Capture the cell that displays the provided text and extract its (X, Y) central coordinate. 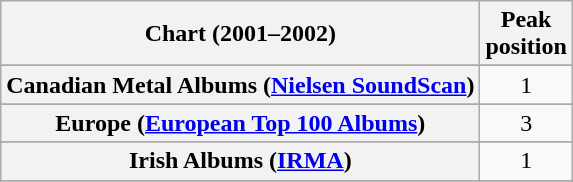
Chart (2001–2002) (240, 34)
Europe (European Top 100 Albums) (240, 123)
3 (526, 123)
Canadian Metal Albums (Nielsen SoundScan) (240, 85)
Irish Albums (IRMA) (240, 161)
Peakposition (526, 34)
